Provide the (x, y) coordinate of the cell's center where the given text is located.  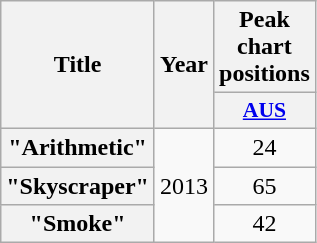
24 (265, 147)
42 (265, 224)
2013 (184, 185)
Year (184, 65)
AUS (265, 111)
Title (78, 65)
"Arithmetic" (78, 147)
"Smoke" (78, 224)
65 (265, 185)
Peak chart positions (265, 47)
"Skyscraper" (78, 185)
